Determine the (X, Y) coordinate at the center of the cell enclosing the given text.  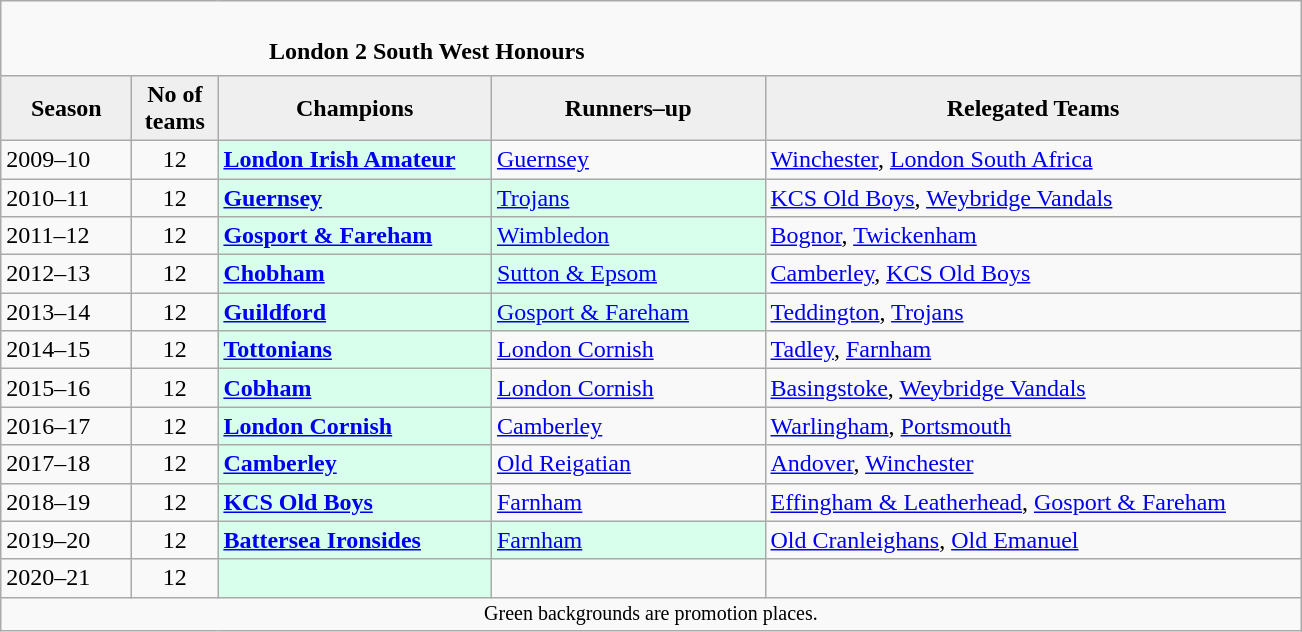
2015–16 (66, 388)
2017–18 (66, 464)
Tadley, Farnham (1033, 350)
Runners–up (628, 108)
Sutton & Epsom (628, 274)
Effingham & Leatherhead, Gosport & Fareham (1033, 502)
Basingstoke, Weybridge Vandals (1033, 388)
No of teams (175, 108)
Winchester, London South Africa (1033, 159)
2016–17 (66, 426)
Warlingham, Portsmouth (1033, 426)
Bognor, Twickenham (1033, 236)
2011–12 (66, 236)
2012–13 (66, 274)
Tottonians (355, 350)
KCS Old Boys (355, 502)
2014–15 (66, 350)
Guildford (355, 312)
Cobham (355, 388)
2019–20 (66, 540)
Andover, Winchester (1033, 464)
Trojans (628, 197)
Champions (355, 108)
2009–10 (66, 159)
Old Reigatian (628, 464)
Green backgrounds are promotion places. (651, 614)
2020–21 (66, 578)
Chobham (355, 274)
Relegated Teams (1033, 108)
Wimbledon (628, 236)
Battersea Ironsides (355, 540)
Camberley, KCS Old Boys (1033, 274)
2013–14 (66, 312)
2018–19 (66, 502)
KCS Old Boys, Weybridge Vandals (1033, 197)
Old Cranleighans, Old Emanuel (1033, 540)
Teddington, Trojans (1033, 312)
London Irish Amateur (355, 159)
2010–11 (66, 197)
Season (66, 108)
